Provide the [X, Y] coordinate of the cell's center where the given text is located.  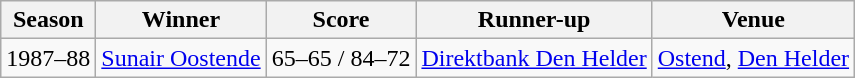
Runner-up [534, 20]
Sunair Oostende [181, 58]
Winner [181, 20]
1987–88 [48, 58]
65–65 / 84–72 [341, 58]
Score [341, 20]
Direktbank Den Helder [534, 58]
Ostend, Den Helder [753, 58]
Venue [753, 20]
Season [48, 20]
